For the text-containing cell, return its midpoint in [x, y] coordinate format. 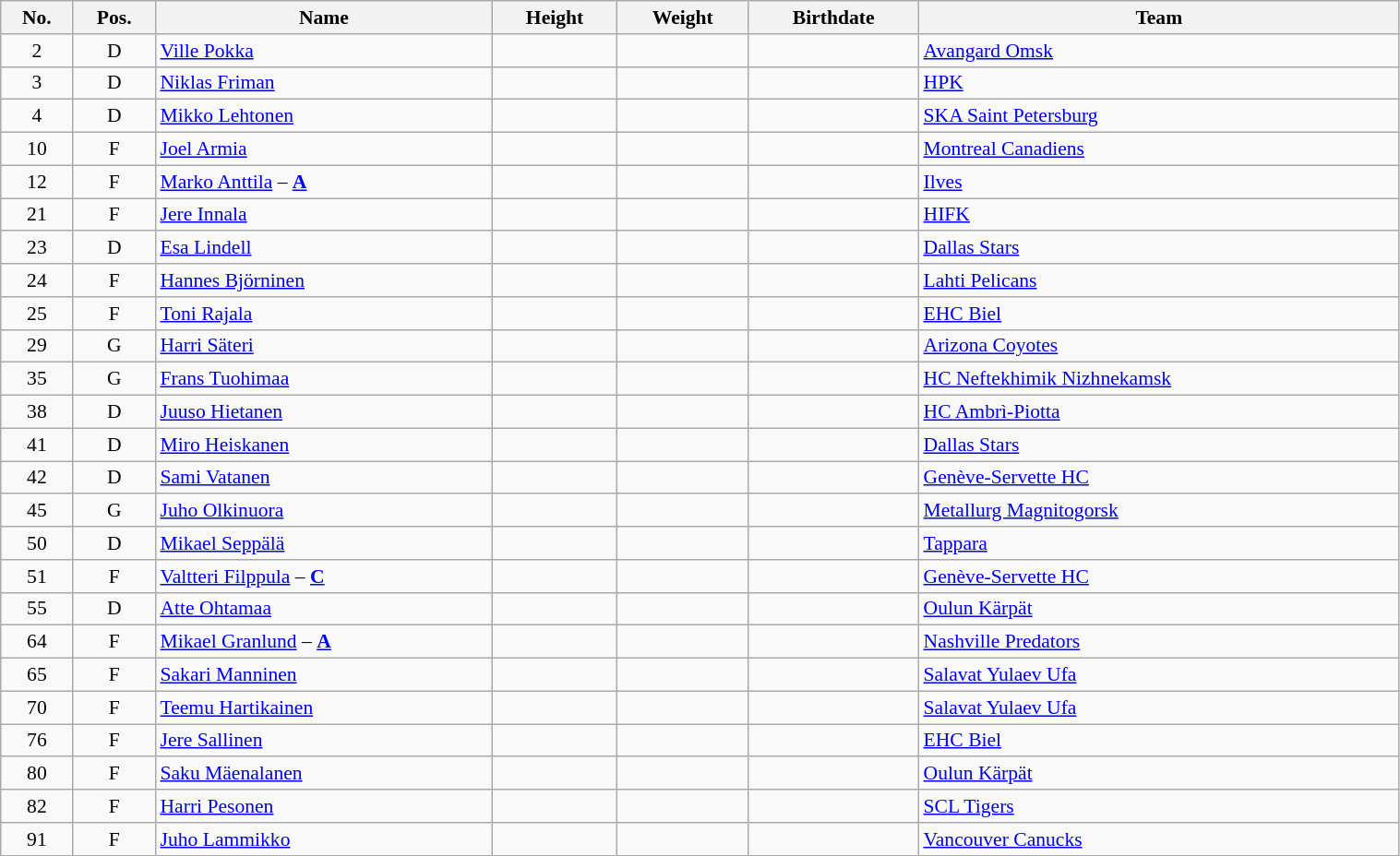
Miro Heiskanen [323, 445]
Harri Pesonen [323, 806]
24 [37, 280]
76 [37, 741]
Toni Rajala [323, 314]
80 [37, 774]
55 [37, 609]
12 [37, 182]
Montreal Canadiens [1159, 149]
Vancouver Canucks [1159, 839]
HC Ambrì-Piotta [1159, 412]
4 [37, 116]
Ville Pokka [323, 51]
23 [37, 248]
HIFK [1159, 215]
Sami Vatanen [323, 478]
2 [37, 51]
HC Neftekhimik Nizhnekamsk [1159, 379]
Name [323, 18]
Tappara [1159, 543]
Metallurg Magnitogorsk [1159, 511]
Teemu Hartikainen [323, 707]
SCL Tigers [1159, 806]
65 [37, 675]
Avangard Omsk [1159, 51]
Team [1159, 18]
HPK [1159, 83]
Harri Säteri [323, 346]
Frans Tuohimaa [323, 379]
SKA Saint Petersburg [1159, 116]
Jere Innala [323, 215]
Esa Lindell [323, 248]
Mikael Granlund – A [323, 642]
Valtteri Filppula – C [323, 577]
Ilves [1159, 182]
Nashville Predators [1159, 642]
35 [37, 379]
No. [37, 18]
70 [37, 707]
Birthdate [834, 18]
21 [37, 215]
91 [37, 839]
Pos. [114, 18]
Juho Lammikko [323, 839]
25 [37, 314]
Height [554, 18]
10 [37, 149]
45 [37, 511]
42 [37, 478]
Saku Mäenalanen [323, 774]
82 [37, 806]
64 [37, 642]
Juuso Hietanen [323, 412]
3 [37, 83]
Weight [683, 18]
Lahti Pelicans [1159, 280]
Arizona Coyotes [1159, 346]
Jere Sallinen [323, 741]
50 [37, 543]
38 [37, 412]
Mikko Lehtonen [323, 116]
51 [37, 577]
Juho Olkinuora [323, 511]
Hannes Björninen [323, 280]
Joel Armia [323, 149]
29 [37, 346]
Niklas Friman [323, 83]
Atte Ohtamaa [323, 609]
Sakari Manninen [323, 675]
Mikael Seppälä [323, 543]
Marko Anttila – A [323, 182]
41 [37, 445]
